Find where the given text appears and provide that cell's center as [x, y] coordinate. 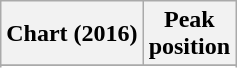
Peak position [189, 34]
Chart (2016) [72, 34]
